From the cell containing the given text, extract its center point as (X, Y) coordinate. 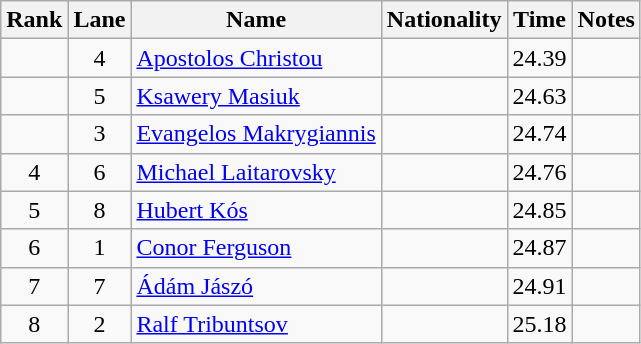
24.91 (540, 286)
Notes (606, 20)
Apostolos Christou (256, 58)
Nationality (444, 20)
24.39 (540, 58)
2 (100, 324)
Ralf Tribuntsov (256, 324)
Evangelos Makrygiannis (256, 134)
Ksawery Masiuk (256, 96)
25.18 (540, 324)
Ádám Jászó (256, 286)
24.87 (540, 248)
3 (100, 134)
24.74 (540, 134)
Name (256, 20)
Time (540, 20)
Hubert Kós (256, 210)
1 (100, 248)
24.76 (540, 172)
Conor Ferguson (256, 248)
24.85 (540, 210)
24.63 (540, 96)
Rank (34, 20)
Michael Laitarovsky (256, 172)
Lane (100, 20)
